Provide the [X, Y] coordinate of the cell's center where the given text is located.  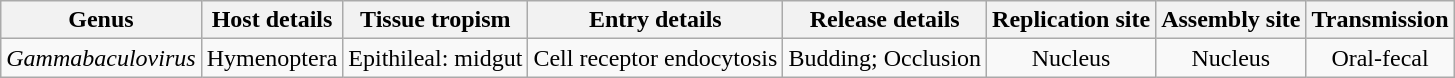
Genus [101, 20]
Gammabaculovirus [101, 58]
Release details [885, 20]
Budding; Occlusion [885, 58]
Transmission [1380, 20]
Cell receptor endocytosis [656, 58]
Replication site [1072, 20]
Oral-fecal [1380, 58]
Entry details [656, 20]
Host details [272, 20]
Epithileal: midgut [436, 58]
Hymenoptera [272, 58]
Assembly site [1231, 20]
Tissue tropism [436, 20]
